Extract the [x, y] coordinate from the center of the cell holding the provided text.  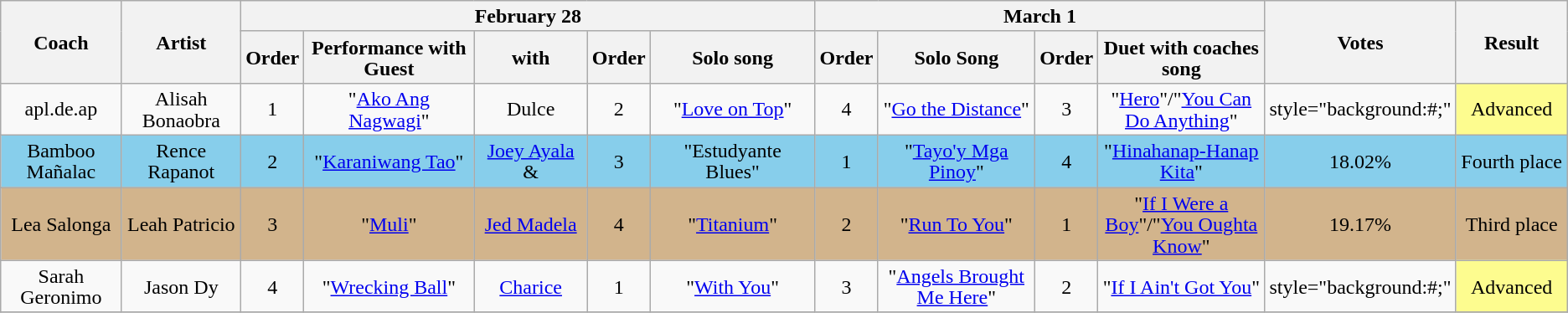
"Hinahanap-Hanap Kita" [1181, 161]
"With You" [732, 286]
Charice [531, 286]
Solo Song [957, 57]
"Estudyante Blues" [732, 161]
"If I Ain't Got You" [1181, 286]
March 1 [1040, 17]
"Tayo'y Mga Pinoy" [957, 161]
Bamboo Mañalac [61, 161]
"Run To You" [957, 224]
"Love on Top" [732, 109]
Leah Patricio [181, 224]
Alisah Bonaobra [181, 109]
Fourth place [1511, 161]
18.02% [1360, 161]
Jason Dy [181, 286]
"Wrecking Ball" [389, 286]
"Muli" [389, 224]
"Karaniwang Tao" [389, 161]
February 28 [528, 17]
Dulce [531, 109]
Coach [61, 42]
"Hero"/"You Can Do Anything" [1181, 109]
Duet with coaches song [1181, 57]
Performance with Guest [389, 57]
"Go the Distance" [957, 109]
Joey Ayala & [531, 161]
Artist [181, 42]
apl.de.ap [61, 109]
Sarah Geronimo [61, 286]
with [531, 57]
Solo song [732, 57]
Rence Rapanot [181, 161]
19.17% [1360, 224]
Jed Madela [531, 224]
Third place [1511, 224]
Lea Salonga [61, 224]
"Titanium" [732, 224]
"If I Were a Boy"/"You Oughta Know" [1181, 224]
Result [1511, 42]
"Ako Ang Nagwagi" [389, 109]
"Angels Brought Me Here" [957, 286]
Votes [1360, 42]
